Pinpoint the cell where the given text exists, returning its (X, Y) midpoint coordinate. 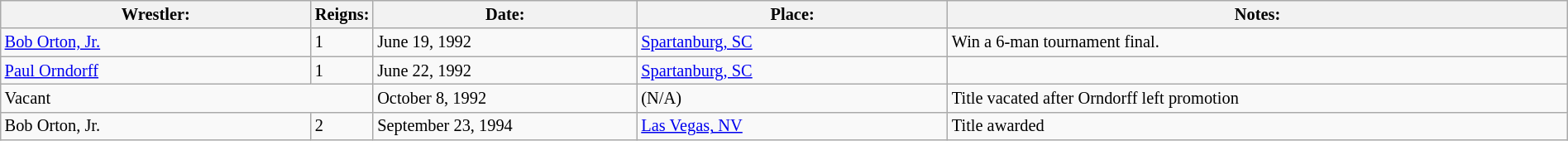
Vacant (187, 98)
October 8, 1992 (504, 98)
Date: (504, 14)
Notes: (1257, 14)
June 22, 1992 (504, 70)
September 23, 1994 (504, 126)
Title awarded (1257, 126)
Win a 6-man tournament final. (1257, 42)
Wrestler: (155, 14)
2 (342, 126)
Title vacated after Orndorff left promotion (1257, 98)
Las Vegas, NV (792, 126)
Place: (792, 14)
(N/A) (792, 98)
Reigns: (342, 14)
Paul Orndorff (155, 70)
June 19, 1992 (504, 42)
